From the cell containing the given text, extract its center point as (X, Y) coordinate. 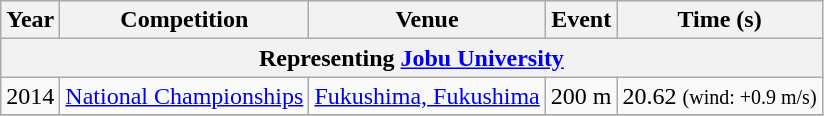
2014 (30, 96)
Fukushima, Fukushima (427, 96)
Year (30, 20)
Event (581, 20)
20.62 (wind: +0.9 m/s) (720, 96)
Time (s) (720, 20)
National Championships (184, 96)
200 m (581, 96)
Competition (184, 20)
Venue (427, 20)
Representing Jobu University (412, 58)
